Return [X, Y] of the center of cell containing provided text 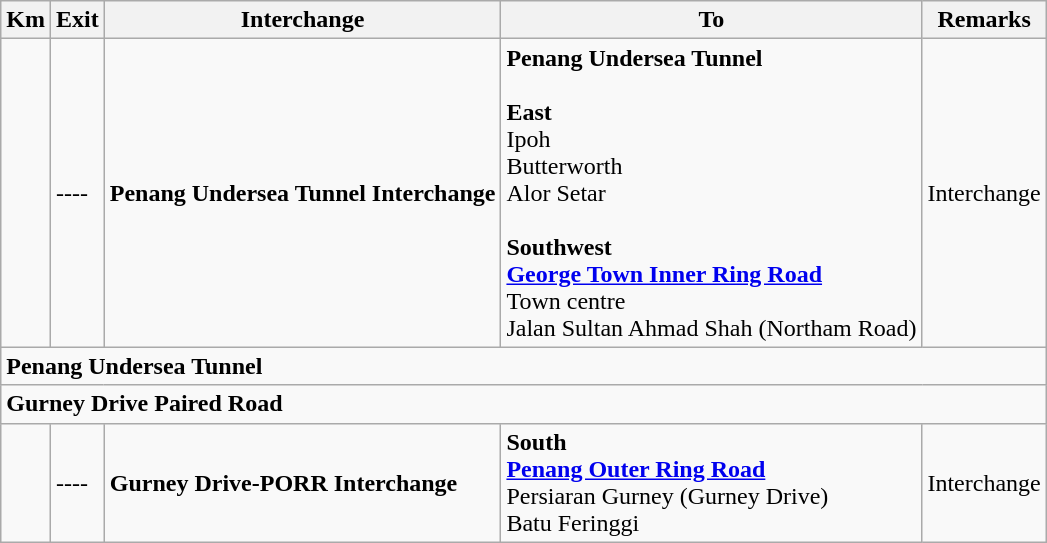
Remarks [984, 20]
Gurney Drive-PORR Interchange [302, 482]
Penang Undersea TunnelEastIpohButterworthAlor SetarSouthwestGeorge Town Inner Ring RoadTown centreJalan Sultan Ahmad Shah (Northam Road) [712, 193]
Penang Undersea Tunnel [524, 366]
South Penang Outer Ring RoadPersiaran Gurney (Gurney Drive)Batu Feringgi [712, 482]
Km [26, 20]
Penang Undersea Tunnel Interchange [302, 193]
Gurney Drive Paired Road [524, 404]
To [712, 20]
Exit [77, 20]
